From the cell containing the given text, extract its center point as (x, y) coordinate. 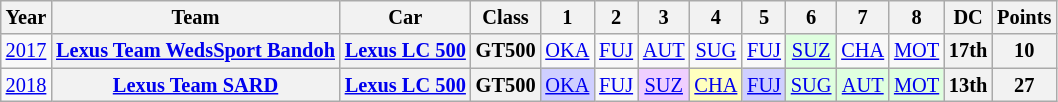
4 (716, 17)
Team (196, 17)
2018 (26, 85)
2 (616, 17)
27 (1024, 85)
10 (1024, 51)
8 (916, 17)
DC (968, 17)
2017 (26, 51)
1 (567, 17)
13th (968, 85)
7 (862, 17)
Car (406, 17)
6 (811, 17)
Class (506, 17)
17th (968, 51)
5 (764, 17)
Year (26, 17)
3 (664, 17)
Lexus Team SARD (196, 85)
Points (1024, 17)
Lexus Team WedsSport Bandoh (196, 51)
